Extract the (x, y) coordinate from the center of the cell holding the provided text.  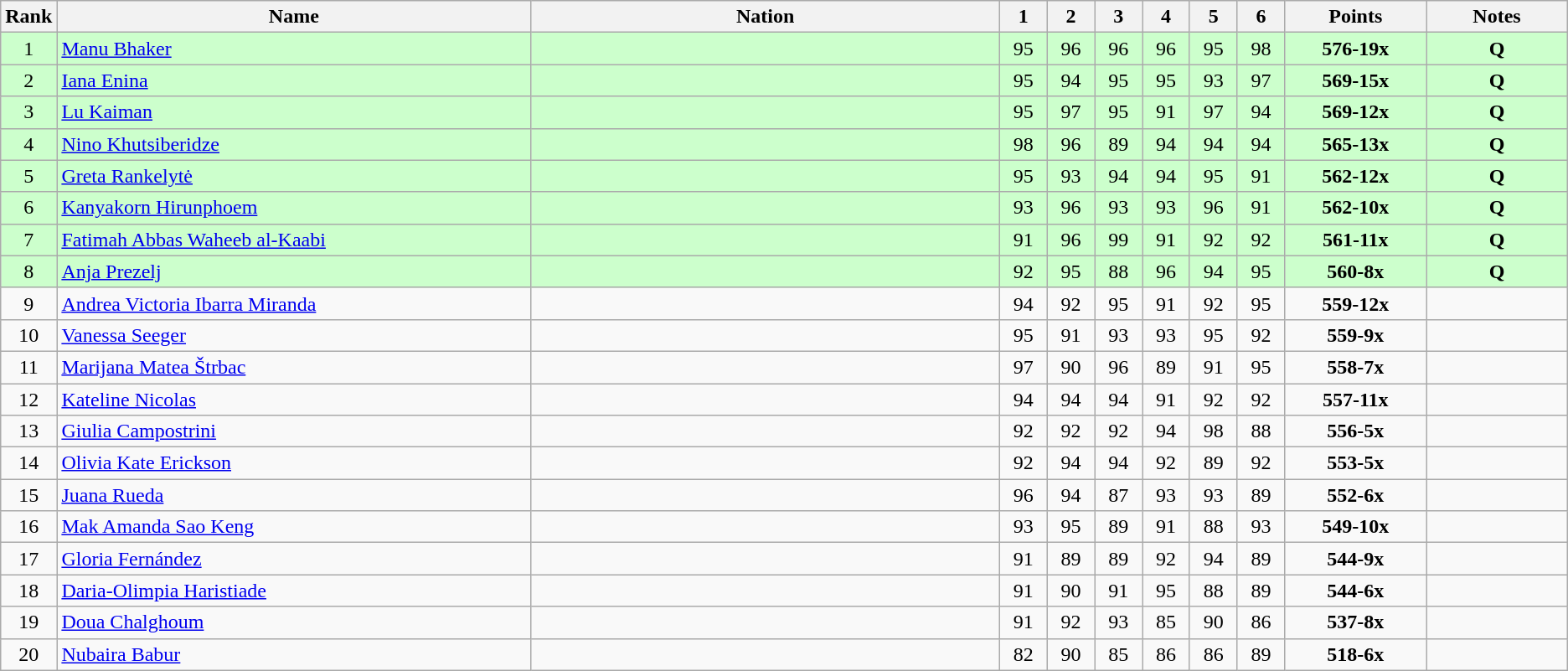
Kanyakorn Hirunphoem (294, 208)
Greta Rankelytė (294, 176)
518-6x (1355, 654)
9 (28, 303)
556-5x (1355, 431)
82 (1024, 654)
12 (28, 400)
559-9x (1355, 335)
Daria-Olimpia Haristiade (294, 591)
557-11x (1355, 400)
Juana Rueda (294, 495)
13 (28, 431)
558-7x (1355, 367)
Vanessa Seeger (294, 335)
Name (294, 17)
576-19x (1355, 49)
565-13x (1355, 144)
562-10x (1355, 208)
Doua Chalghoum (294, 622)
569-12x (1355, 112)
Lu Kaiman (294, 112)
10 (28, 335)
Marijana Matea Štrbac (294, 367)
20 (28, 654)
569-15x (1355, 80)
560-8x (1355, 271)
11 (28, 367)
87 (1119, 495)
Rank (28, 17)
Olivia Kate Erickson (294, 463)
561-11x (1355, 240)
559-12x (1355, 303)
8 (28, 271)
Kateline Nicolas (294, 400)
Notes (1497, 17)
562-12x (1355, 176)
Mak Amanda Sao Keng (294, 527)
Nino Khutsiberidze (294, 144)
552-6x (1355, 495)
15 (28, 495)
Points (1355, 17)
7 (28, 240)
544-6x (1355, 591)
Manu Bhaker (294, 49)
99 (1119, 240)
553-5x (1355, 463)
Andrea Victoria Ibarra Miranda (294, 303)
Anja Prezelj (294, 271)
Giulia Campostrini (294, 431)
Fatimah Abbas Waheeb al-Kaabi (294, 240)
Nubaira Babur (294, 654)
17 (28, 559)
549-10x (1355, 527)
14 (28, 463)
544-9x (1355, 559)
537-8x (1355, 622)
18 (28, 591)
19 (28, 622)
Nation (766, 17)
Gloria Fernández (294, 559)
Iana Enina (294, 80)
16 (28, 527)
